Determine the [X, Y] coordinate at the center of the cell enclosing the given text.  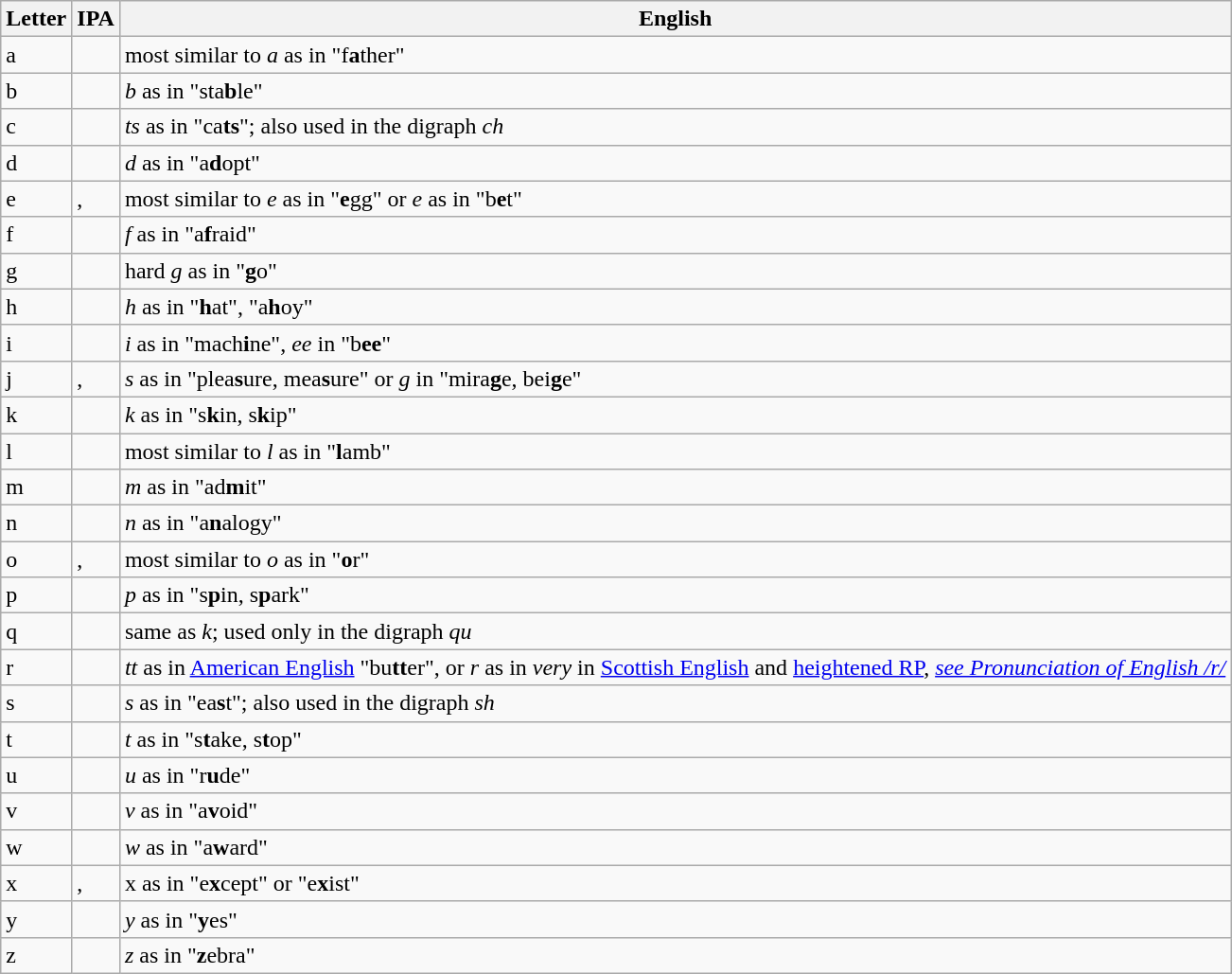
o [36, 559]
r [36, 667]
m as in "admit" [675, 487]
n as in "analogy" [675, 523]
b as in "stable" [675, 91]
h as in "hat", "ahoy" [675, 307]
u as in "rude" [675, 775]
z as in "zebra" [675, 955]
most similar to e as in "egg" or e as in "bet" [675, 199]
x [36, 883]
same as k; used only in the digraph qu [675, 631]
English [675, 19]
k as in "skin, skip" [675, 415]
a [36, 55]
q [36, 631]
c [36, 127]
hard g as in "go" [675, 271]
tt as in American English "butter", or r as in very in Scottish English and heightened RP, see Pronunciation of English /r/ [675, 667]
m [36, 487]
n [36, 523]
y [36, 919]
z [36, 955]
v [36, 811]
i [36, 343]
g [36, 271]
t [36, 739]
u [36, 775]
w [36, 847]
p as in "spin, spark" [675, 595]
i as in "machine", ee in "bee" [675, 343]
y as in "yes" [675, 919]
s [36, 703]
ts as in "cats"; also used in the digraph ch [675, 127]
w as in "award" [675, 847]
k [36, 415]
f as in "afraid" [675, 235]
v as in "avoid" [675, 811]
p [36, 595]
s as in "pleasure, measure" or g in "mirage, beige" [675, 379]
most similar to l as in "lamb" [675, 452]
x as in "except" or "exist" [675, 883]
e [36, 199]
h [36, 307]
l [36, 452]
j [36, 379]
f [36, 235]
most similar to a as in "father" [675, 55]
t as in "stake, stop" [675, 739]
Letter [36, 19]
b [36, 91]
most similar to o as in "or" [675, 559]
s as in "east"; also used in the digraph sh [675, 703]
IPA [97, 19]
d as in "adopt" [675, 163]
d [36, 163]
